Return the (X, Y) coordinate for the center point of the cell that contains the specified text.  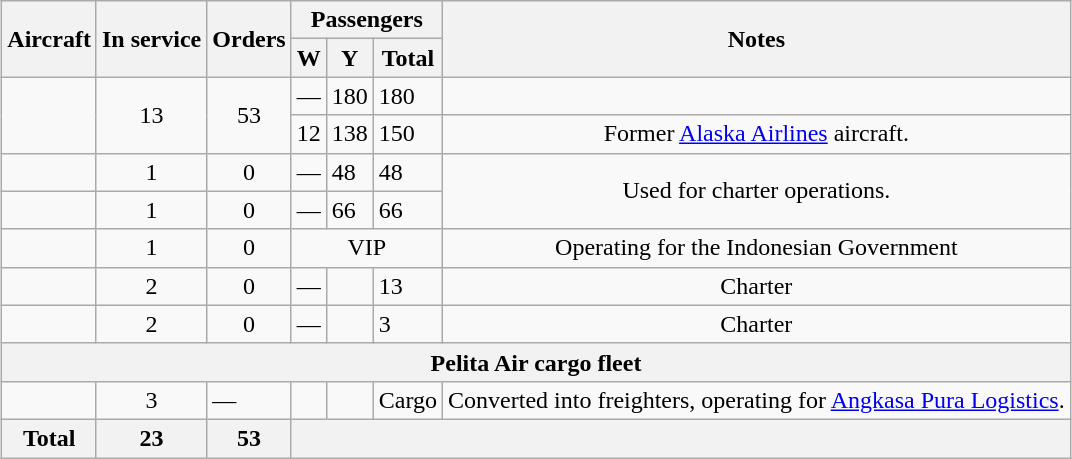
Passengers (366, 20)
Notes (757, 39)
In service (151, 39)
Cargo (408, 400)
12 (308, 134)
VIP (366, 248)
Aircraft (50, 39)
138 (350, 134)
Former Alaska Airlines aircraft. (757, 134)
Y (350, 58)
Pelita Air cargo fleet (536, 362)
W (308, 58)
23 (151, 438)
Converted into freighters, operating for Angkasa Pura Logistics. (757, 400)
Operating for the Indonesian Government (757, 248)
Orders (249, 39)
150 (408, 134)
Used for charter operations. (757, 191)
